Extract the (x, y) coordinate from the center of the cell holding the provided text.  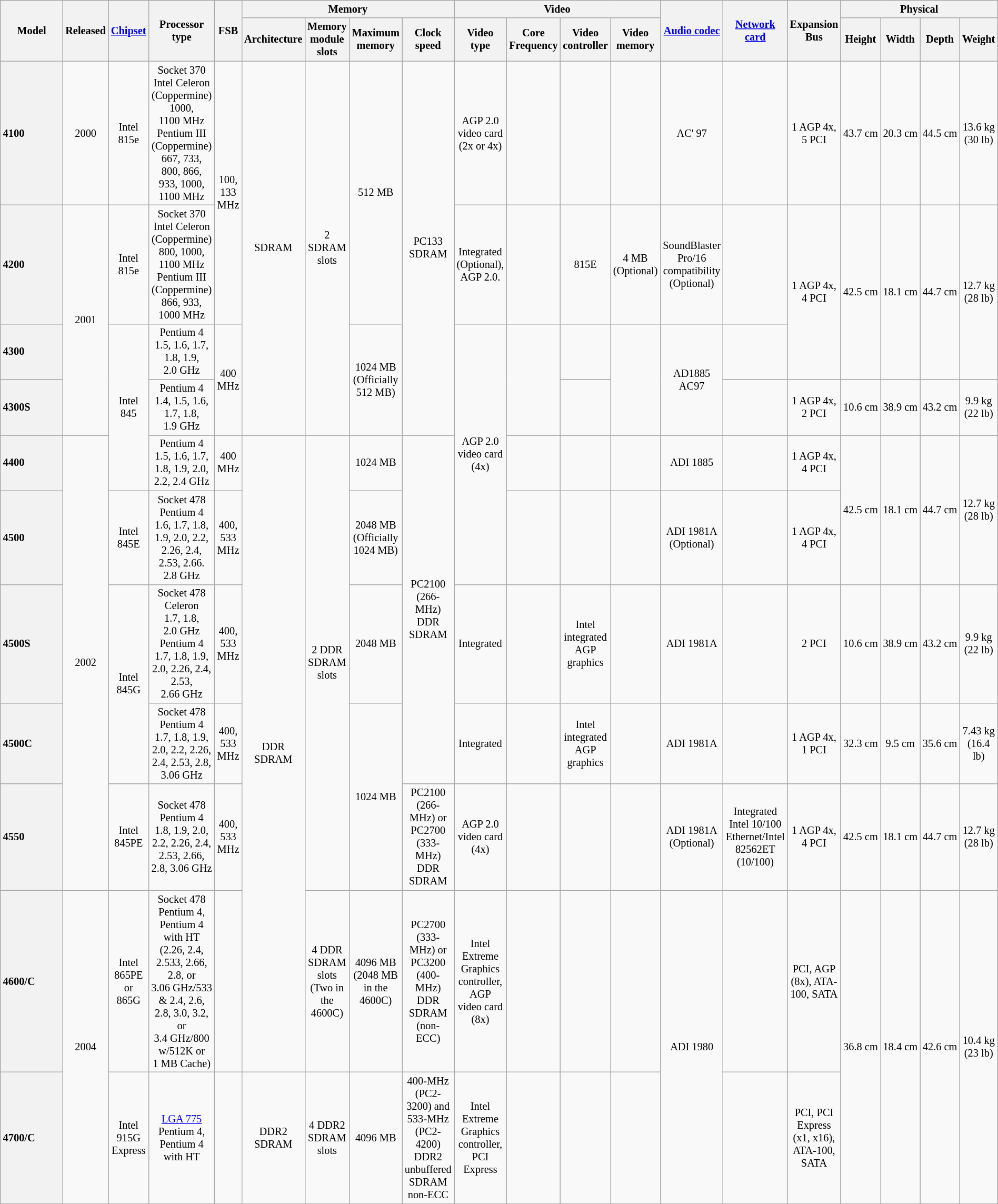
2000 (85, 133)
Depth (940, 39)
Architecture (273, 39)
1 AGP 4x, 1 PCI (814, 743)
Chipset (128, 31)
Socket 478Pentium 41.7, 1.8, 1.9, 2.0, 2.2, 2.26, 2.4, 2.53, 2.8, 3.06 GHz (181, 743)
Pentium 41.5, 1.6, 1.7, 1.8, 1.9, 2.0, 2.2, 2.4 GHz (181, 463)
Integrated (Optional), AGP 2.0. (481, 264)
Clock speed (428, 39)
Socket 478Pentium 4, Pentium 4 with HT (2.26, 2.4, 2.533, 2.66, 2.8, or 3.06 GHz/533 & 2.4, 2.6, 2.8, 3.0, 3.2, or 3.4 GHz/800 w/512K or 1 MB Cache) (181, 981)
SDRAM (273, 248)
Intel Extreme Graphics controller, PCI Express (481, 1138)
PC2100 (266-MHz) DDR SDRAM (428, 610)
AD1885 AC97 (692, 379)
Socket 478Pentium 41.6, 1.7, 1.8, 1.9, 2.0, 2.2, 2.26, 2.4, 2.53, 2.66. 2.8 GHz (181, 538)
1 AGP 4x, 2 PCI (814, 407)
LGA 775Pentium 4, Pentium 4 with HT (181, 1138)
Memory module slots (327, 39)
4200 (32, 264)
4600/C (32, 981)
Socket 370Intel Celeron (Coppermine)800, 1000, 1100 MHzPentium III (Coppermine)866, 933, 1000 MHz (181, 264)
Network card (755, 31)
Weight (979, 39)
Pentium 41.5, 1.6, 1.7, 1.8, 1.9, 2.0 GHz (181, 352)
Intel 845 (128, 407)
2 PCI (814, 644)
4700/C (32, 1138)
400-MHz (PC2-3200) and 533-MHz (PC2-4200) DDR2 unbuffered SDRAM non-ECC (428, 1138)
Width (900, 39)
32.3 cm (860, 743)
AGP 2.0 video card (2x or 4x) (481, 133)
4096 MB (2048 MB in the 4600C) (376, 981)
Intel 915G Express (128, 1138)
4550 (32, 837)
Expansion Bus (814, 31)
Integrated Intel 10/100 Ethernet/Intel 82562ET (10/100) (755, 837)
100, 133 MHz (228, 193)
PC133 SDRAM (428, 248)
Intel Extreme Graphics controller, AGP video card (8x) (481, 981)
4300S (32, 407)
2004 (85, 1047)
Intel 845G (128, 684)
4 MB (Optional) (636, 264)
Model (32, 31)
815E (585, 264)
4500S (32, 644)
2048 MB (Officially 1024 MB) (376, 538)
FSB (228, 31)
42.6 cm (940, 1047)
20.3 cm (900, 133)
2 DDR SDRAM slots (327, 662)
Intel 845PE (128, 837)
PCI, AGP (8x), ATA-100, SATA (814, 981)
44.5 cm (940, 133)
ADI 1885 (692, 463)
36.8 cm (860, 1047)
Intel 865PE or 865G (128, 981)
43.7 cm (860, 133)
4300 (32, 352)
4 DDR SDRAM slots (Two in the 4600C) (327, 981)
1 AGP 4x, 5 PCI (814, 133)
2002 (85, 662)
4096 MB (376, 1138)
Audio codec (692, 31)
1024 MB (Officially 512 MB) (376, 379)
PCI, PCI Express (x1, x16), ATA-100, SATA (814, 1138)
PC2100 (266-MHz) or PC2700 (333-MHz) DDR SDRAM (428, 837)
Video type (481, 39)
7.43 kg (16.4 lb) (979, 743)
PC2700 (333-MHz) or PC3200 (400-MHz) DDR SDRAM(non-ECC) (428, 981)
Memory (347, 9)
10.4 kg (23 lb) (979, 1047)
Video memory (636, 39)
Height (860, 39)
512 MB (376, 193)
4 DDR2 SDRAM slots (327, 1138)
Intel 845E (128, 538)
13.6 kg (30 lb) (979, 133)
Core Frequency (533, 39)
9.5 cm (900, 743)
DDR SDRAM (273, 753)
SoundBlaster Pro/16 compatibility (Optional) (692, 264)
4500 (32, 538)
Socket 478Pentium 41.8, 1.9, 2.0, 2.2, 2.26, 2.4, 2.53, 2.66, 2.8, 3.06 GHz (181, 837)
Socket 478Celeron1.7, 1.8, 2.0 GHzPentium 41.7, 1.8, 1.9, 2.0, 2.26, 2.4, 2.53, 2.66 GHz (181, 644)
Video controller (585, 39)
2001 (85, 320)
Maximum memory (376, 39)
4400 (32, 463)
Physical (919, 9)
18.4 cm (900, 1047)
Pentium 41.4, 1.5, 1.6, 1.7, 1.8, 1.9 GHz (181, 407)
ADI 1980 (692, 1047)
4500C (32, 743)
2 SDRAM slots (327, 248)
4100 (32, 133)
Socket 370Intel Celeron (Coppermine)1000, 1100 MHzPentium III (Coppermine)667, 733, 800, 866, 933, 1000, 1100 MHz (181, 133)
AC' 97 (692, 133)
Released (85, 31)
35.6 cm (940, 743)
Video (557, 9)
2048 MB (376, 644)
Processor type (181, 31)
DDR2 SDRAM (273, 1138)
